Pinpoint the cell where the given text exists, returning its [X, Y] midpoint coordinate. 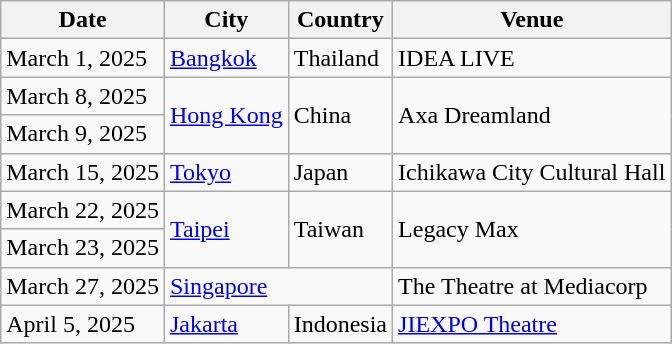
Axa Dreamland [532, 115]
March 23, 2025 [83, 248]
Jakarta [226, 324]
Date [83, 20]
Taiwan [340, 229]
IDEA LIVE [532, 58]
Singapore [278, 286]
March 27, 2025 [83, 286]
The Theatre at Mediacorp [532, 286]
Country [340, 20]
Ichikawa City Cultural Hall [532, 172]
China [340, 115]
Bangkok [226, 58]
March 1, 2025 [83, 58]
March 22, 2025 [83, 210]
March 15, 2025 [83, 172]
March 8, 2025 [83, 96]
Indonesia [340, 324]
Japan [340, 172]
Hong Kong [226, 115]
April 5, 2025 [83, 324]
JIEXPO Theatre [532, 324]
Tokyo [226, 172]
March 9, 2025 [83, 134]
Venue [532, 20]
City [226, 20]
Legacy Max [532, 229]
Thailand [340, 58]
Taipei [226, 229]
